Find where the given text appears and provide that cell's center as (x, y) coordinate. 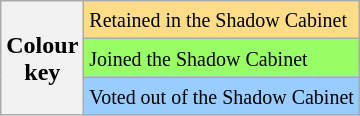
Retained in the Shadow Cabinet (222, 20)
Joined the Shadow Cabinet (222, 58)
Voted out of the Shadow Cabinet (222, 96)
Colourkey (42, 58)
